From the cell containing the given text, extract its center point as (x, y) coordinate. 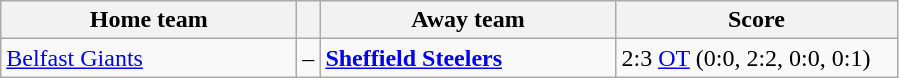
Away team (468, 20)
Sheffield Steelers (468, 58)
Score (756, 20)
2:3 OT (0:0, 2:2, 0:0, 0:1) (756, 58)
Belfast Giants (149, 58)
Home team (149, 20)
– (308, 58)
